Detect which cell encompasses the target text, then output its [x, y] center coordinate. 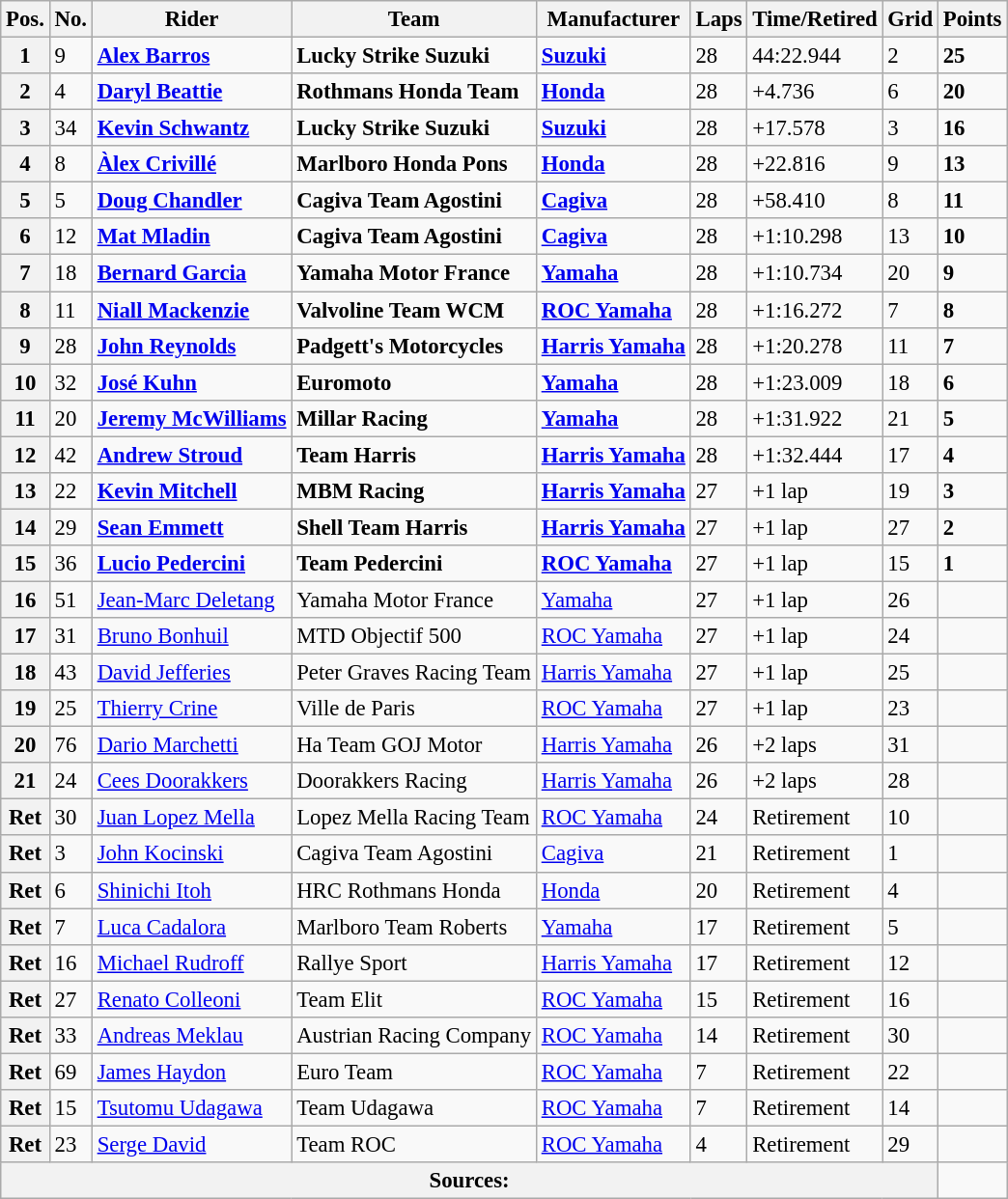
Marlboro Honda Pons [414, 164]
Àlex Crivillé [191, 164]
+1:23.009 [815, 382]
+1:16.272 [815, 310]
Andrew Stroud [191, 455]
Peter Graves Racing Team [414, 673]
Team Elit [414, 999]
Niall Mackenzie [191, 310]
44:22.944 [815, 56]
Points [971, 19]
Grid [910, 19]
James Haydon [191, 1072]
Pos. [25, 19]
Cees Doorakkers [191, 781]
MTD Objectif 500 [414, 636]
Team Pedercini [414, 564]
42 [70, 455]
+58.410 [815, 201]
Dario Marchetti [191, 745]
John Kocinski [191, 854]
Sean Emmett [191, 527]
76 [70, 745]
Rothmans Honda Team [414, 92]
Millar Racing [414, 418]
Shell Team Harris [414, 527]
43 [70, 673]
José Kuhn [191, 382]
+1:32.444 [815, 455]
Manufacturer [613, 19]
Padgett's Motorcycles [414, 346]
+1:20.278 [815, 346]
+1:10.298 [815, 237]
Euro Team [414, 1072]
Team Harris [414, 455]
Ville de Paris [414, 709]
Doug Chandler [191, 201]
Sources: [469, 1181]
Renato Colleoni [191, 999]
John Reynolds [191, 346]
+17.578 [815, 128]
Bruno Bonhuil [191, 636]
36 [70, 564]
HRC Rothmans Honda [414, 890]
+4.736 [815, 92]
Shinichi Itoh [191, 890]
David Jefferies [191, 673]
Serge David [191, 1144]
Rallye Sport [414, 962]
Doorakkers Racing [414, 781]
Austrian Racing Company [414, 1036]
Marlboro Team Roberts [414, 927]
32 [70, 382]
Euromoto [414, 382]
Mat Mladin [191, 237]
Bernard Garcia [191, 273]
Kevin Schwantz [191, 128]
Kevin Mitchell [191, 491]
Juan Lopez Mella [191, 818]
MBM Racing [414, 491]
Thierry Crine [191, 709]
Andreas Meklau [191, 1036]
69 [70, 1072]
Laps [718, 19]
Lucio Pedercini [191, 564]
Rider [191, 19]
+1:31.922 [815, 418]
Michael Rudroff [191, 962]
51 [70, 599]
Lopez Mella Racing Team [414, 818]
Team ROC [414, 1144]
Luca Cadalora [191, 927]
Time/Retired [815, 19]
Team [414, 19]
33 [70, 1036]
Daryl Beattie [191, 92]
34 [70, 128]
Jean-Marc Deletang [191, 599]
Alex Barros [191, 56]
Team Udagawa [414, 1108]
No. [70, 19]
+22.816 [815, 164]
Jeremy McWilliams [191, 418]
Valvoline Team WCM [414, 310]
Tsutomu Udagawa [191, 1108]
Ha Team GOJ Motor [414, 745]
+1:10.734 [815, 273]
